Identify which cell holds the provided text, then report its (x, y) central coordinate. 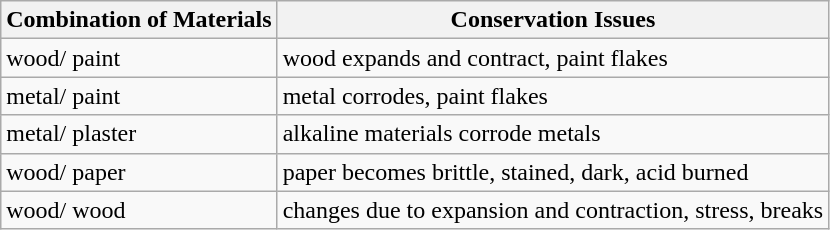
wood/ paper (139, 172)
alkaline materials corrode metals (553, 134)
metal/ paint (139, 96)
wood/ wood (139, 210)
metal/ plaster (139, 134)
changes due to expansion and contraction, stress, breaks (553, 210)
paper becomes brittle, stained, dark, acid burned (553, 172)
Combination of Materials (139, 20)
wood expands and contract, paint flakes (553, 58)
metal corrodes, paint flakes (553, 96)
wood/ paint (139, 58)
Conservation Issues (553, 20)
